Return the (x, y) coordinate for the center point of the cell that contains the specified text.  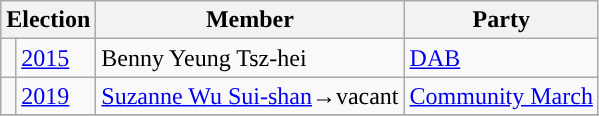
Community March (501, 96)
2015 (56, 58)
Benny Yeung Tsz-hei (250, 58)
Election (48, 20)
2019 (56, 96)
Member (250, 20)
Suzanne Wu Sui-shan→vacant (250, 96)
DAB (501, 58)
Party (501, 20)
